Identify which cell holds the provided text, then report its (x, y) central coordinate. 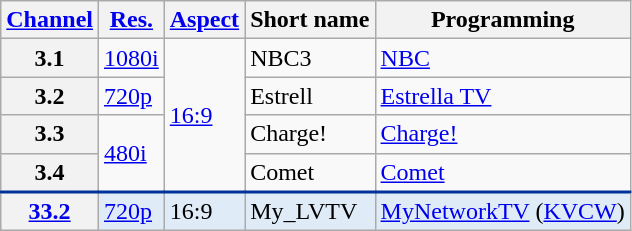
NBC (502, 58)
3.1 (50, 58)
33.2 (50, 212)
3.3 (50, 134)
1080i (132, 58)
3.2 (50, 96)
Programming (502, 20)
Channel (50, 20)
NBC3 (310, 58)
My_LVTV (310, 212)
Estrell (310, 96)
Short name (310, 20)
3.4 (50, 172)
Res. (132, 20)
Aspect (204, 20)
480i (132, 154)
MyNetworkTV (KVCW) (502, 212)
Estrella TV (502, 96)
